Detect which cell encompasses the target text, then output its [x, y] center coordinate. 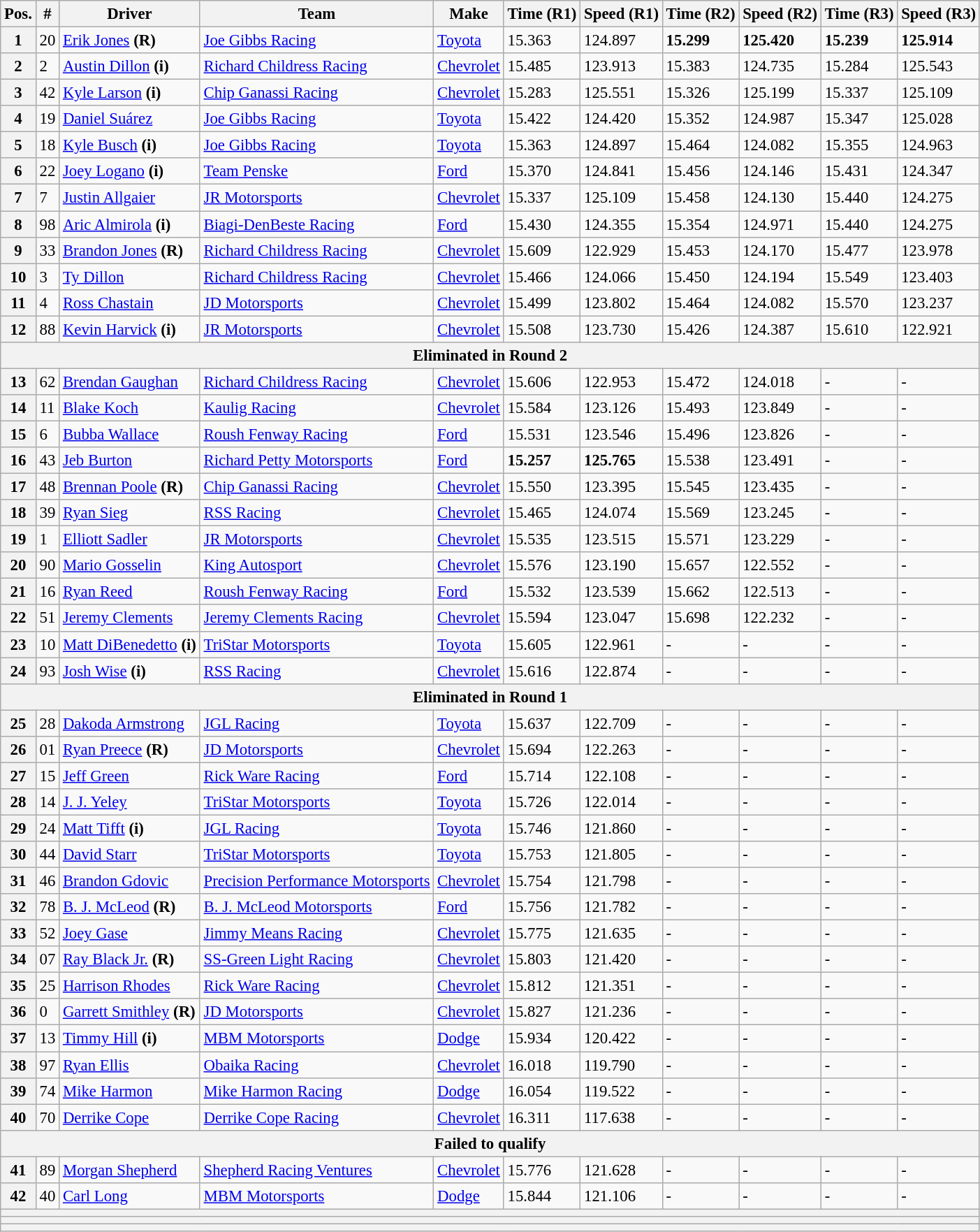
Morgan Shepherd [130, 1170]
121.805 [622, 855]
122.232 [780, 618]
B. J. McLeod Motorsports [317, 907]
123.435 [780, 487]
16.311 [542, 1117]
15.570 [859, 303]
15.657 [701, 565]
Precision Performance Motorsports [317, 881]
Speed (R3) [939, 14]
125.420 [780, 41]
38 [18, 1065]
Kyle Larson (i) [130, 93]
01 [47, 750]
15.354 [701, 224]
124.018 [780, 382]
123.047 [622, 618]
122.921 [939, 329]
15.571 [701, 539]
37 [18, 1038]
123.826 [780, 434]
Derrike Cope Racing [317, 1117]
17 [18, 487]
Brandon Jones (R) [130, 250]
15.283 [542, 93]
123.229 [780, 539]
122.014 [622, 802]
15.535 [542, 539]
Aric Almirola (i) [130, 224]
15.606 [542, 382]
15.239 [859, 41]
5 [18, 145]
124.130 [780, 198]
Ray Black Jr. (R) [130, 959]
15.465 [542, 513]
15.499 [542, 303]
124.420 [622, 119]
Biagi-DenBeste Racing [317, 224]
Mike Harmon [130, 1091]
12 [18, 329]
15.458 [701, 198]
125.199 [780, 93]
123.245 [780, 513]
Dakoda Armstrong [130, 723]
30 [18, 855]
121.420 [622, 959]
8 [18, 224]
Jeremy Clements Racing [317, 618]
15.370 [542, 171]
15.472 [701, 382]
124.347 [939, 171]
Matt Tifft (i) [130, 828]
29 [18, 828]
124.355 [622, 224]
Austin Dillon (i) [130, 66]
15.477 [859, 250]
15.753 [542, 855]
48 [47, 487]
Pos. [18, 14]
15.803 [542, 959]
Mario Gosselin [130, 565]
125.543 [939, 66]
Ryan Preece (R) [130, 750]
Jeremy Clements [130, 618]
15.355 [859, 145]
15.746 [542, 828]
15.347 [859, 119]
121.236 [622, 1013]
15.456 [701, 171]
Time (R1) [542, 14]
Failed to qualify [490, 1143]
Elliott Sadler [130, 539]
15.532 [542, 592]
Kevin Harvick (i) [130, 329]
121.106 [622, 1196]
15.466 [542, 277]
124.387 [780, 329]
15.430 [542, 224]
15.352 [701, 119]
124.170 [780, 250]
Matt DiBenedetto (i) [130, 644]
B. J. McLeod (R) [130, 907]
15.257 [542, 461]
15.569 [701, 513]
124.066 [622, 277]
26 [18, 750]
King Autosport [317, 565]
15.812 [542, 986]
Eliminated in Round 1 [490, 697]
121.860 [622, 828]
Josh Wise (i) [130, 671]
15.453 [701, 250]
Timmy Hill (i) [130, 1038]
36 [18, 1013]
Kyle Busch (i) [130, 145]
124.971 [780, 224]
122.513 [780, 592]
Speed (R1) [622, 14]
# [47, 14]
Jeff Green [130, 776]
15.714 [542, 776]
123.395 [622, 487]
52 [47, 934]
16.018 [542, 1065]
51 [47, 618]
124.735 [780, 66]
15.698 [701, 618]
Daniel Suárez [130, 119]
Brendan Gaughan [130, 382]
Eliminated in Round 2 [490, 356]
44 [47, 855]
15.610 [859, 329]
124.987 [780, 119]
15.422 [542, 119]
119.790 [622, 1065]
122.874 [622, 671]
16.054 [542, 1091]
15.694 [542, 750]
15.431 [859, 171]
15.775 [542, 934]
15.934 [542, 1038]
117.638 [622, 1117]
124.963 [939, 145]
15.754 [542, 881]
15.485 [542, 66]
125.914 [939, 41]
Ross Chastain [130, 303]
Derrike Cope [130, 1117]
Mike Harmon Racing [317, 1091]
15.426 [701, 329]
15.549 [859, 277]
15.284 [859, 66]
15.827 [542, 1013]
Jimmy Means Racing [317, 934]
89 [47, 1170]
122.552 [780, 565]
Team [317, 14]
46 [47, 881]
15.383 [701, 66]
124.194 [780, 277]
15.508 [542, 329]
97 [47, 1065]
23 [18, 644]
15.637 [542, 723]
15.299 [701, 41]
15.538 [701, 461]
122.953 [622, 382]
41 [18, 1170]
122.929 [622, 250]
Blake Koch [130, 408]
125.765 [622, 461]
15.493 [701, 408]
124.146 [780, 171]
35 [18, 986]
27 [18, 776]
120.422 [622, 1038]
Jeb Burton [130, 461]
Time (R3) [859, 14]
Justin Allgaier [130, 198]
125.551 [622, 93]
15.450 [701, 277]
Joey Logano (i) [130, 171]
9 [18, 250]
123.539 [622, 592]
15.531 [542, 434]
Time (R2) [701, 14]
90 [47, 565]
15.576 [542, 565]
Ryan Sieg [130, 513]
Ty Dillon [130, 277]
125.028 [939, 119]
15.496 [701, 434]
Obaika Racing [317, 1065]
Bubba Wallace [130, 434]
122.263 [622, 750]
Speed (R2) [780, 14]
121.782 [622, 907]
123.913 [622, 66]
07 [47, 959]
122.108 [622, 776]
93 [47, 671]
122.961 [622, 644]
123.978 [939, 250]
34 [18, 959]
21 [18, 592]
88 [47, 329]
Erik Jones (R) [130, 41]
122.709 [622, 723]
Garrett Smithley (R) [130, 1013]
15.605 [542, 644]
123.491 [780, 461]
Carl Long [130, 1196]
Ryan Reed [130, 592]
123.802 [622, 303]
15.616 [542, 671]
74 [47, 1091]
15.844 [542, 1196]
Brennan Poole (R) [130, 487]
123.515 [622, 539]
15.584 [542, 408]
123.126 [622, 408]
15.326 [701, 93]
Joey Gase [130, 934]
62 [47, 382]
123.403 [939, 277]
Make [469, 14]
15.609 [542, 250]
121.351 [622, 986]
15.726 [542, 802]
123.730 [622, 329]
Team Penske [317, 171]
70 [47, 1117]
98 [47, 224]
121.635 [622, 934]
123.237 [939, 303]
Harrison Rhodes [130, 986]
32 [18, 907]
121.628 [622, 1170]
15.594 [542, 618]
Brandon Gdovic [130, 881]
121.798 [622, 881]
15.756 [542, 907]
Driver [130, 14]
78 [47, 907]
J. J. Yeley [130, 802]
0 [47, 1013]
31 [18, 881]
15.662 [701, 592]
43 [47, 461]
15.776 [542, 1170]
119.522 [622, 1091]
15.550 [542, 487]
Ryan Ellis [130, 1065]
124.074 [622, 513]
David Starr [130, 855]
SS-Green Light Racing [317, 959]
Kaulig Racing [317, 408]
123.190 [622, 565]
15.545 [701, 487]
Richard Petty Motorsports [317, 461]
Shepherd Racing Ventures [317, 1170]
123.546 [622, 434]
123.849 [780, 408]
124.841 [622, 171]
